Scan for the cell matching the given text and deliver its (X, Y) coordinate at center. 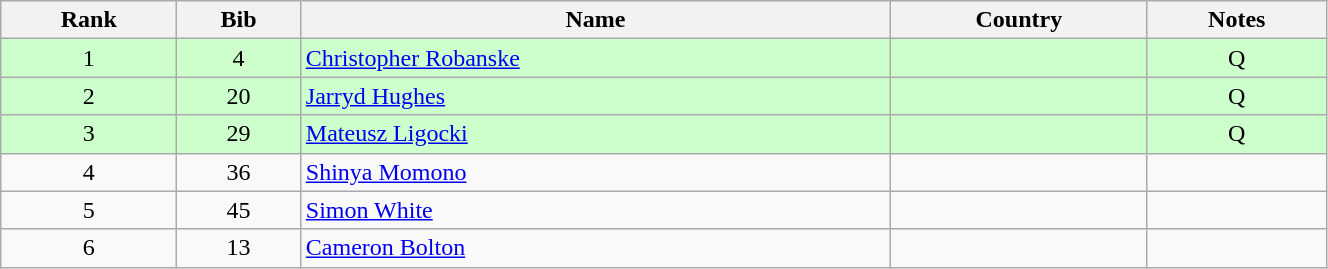
Rank (89, 20)
Mateusz Ligocki (595, 134)
45 (239, 210)
6 (89, 248)
36 (239, 172)
Notes (1236, 20)
Simon White (595, 210)
5 (89, 210)
20 (239, 96)
1 (89, 58)
Name (595, 20)
Bib (239, 20)
Shinya Momono (595, 172)
13 (239, 248)
Country (1019, 20)
Cameron Bolton (595, 248)
Jarryd Hughes (595, 96)
29 (239, 134)
2 (89, 96)
Christopher Robanske (595, 58)
3 (89, 134)
